Return (X, Y) of the center of cell containing provided text 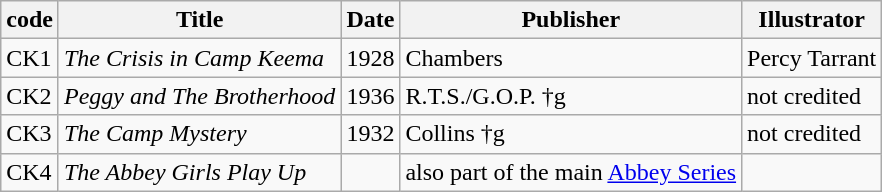
Collins †g (571, 134)
Title (199, 20)
The Abbey Girls Play Up (199, 172)
also part of the main Abbey Series (571, 172)
CK1 (30, 58)
1932 (370, 134)
Chambers (571, 58)
Publisher (571, 20)
CK4 (30, 172)
1936 (370, 96)
1928 (370, 58)
Illustrator (812, 20)
The Crisis in Camp Keema (199, 58)
Percy Tarrant (812, 58)
CK2 (30, 96)
R.T.S./G.O.P. †g (571, 96)
Date (370, 20)
Peggy and The Brotherhood (199, 96)
CK3 (30, 134)
code (30, 20)
The Camp Mystery (199, 134)
